Capture the cell that displays the provided text and extract its (X, Y) central coordinate. 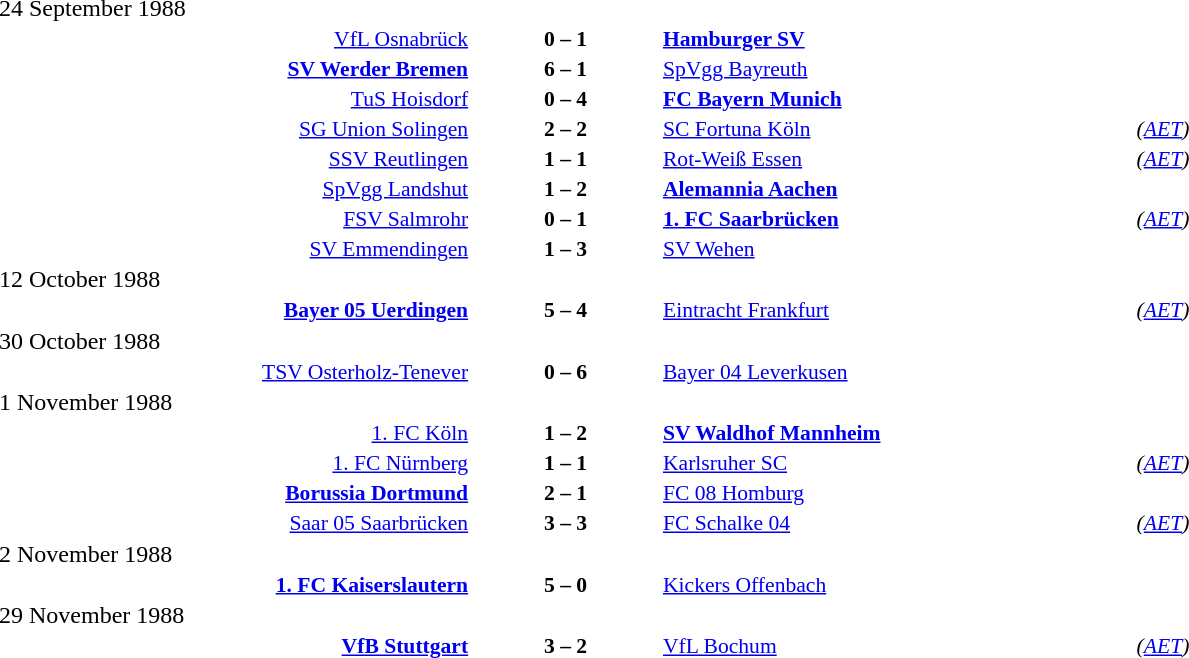
FC 08 Homburg (897, 493)
Alemannia Aachen (897, 188)
2 – 2 (566, 128)
SpVgg Bayreuth (897, 68)
6 – 1 (566, 68)
5 – 4 (566, 310)
5 – 0 (566, 584)
SV Waldhof Mannheim (897, 433)
2 – 1 (566, 493)
SC Fortuna Köln (897, 128)
FC Bayern Munich (897, 98)
Rot-Weiß Essen (897, 158)
SV Wehen (897, 248)
0 – 4 (566, 98)
Eintracht Frankfurt (897, 310)
Kickers Offenbach (897, 584)
FC Schalke 04 (897, 523)
1. FC Saarbrücken (897, 218)
1 – 3 (566, 248)
0 – 6 (566, 372)
Hamburger SV (897, 38)
Bayer 04 Leverkusen (897, 372)
Karlsruher SC (897, 463)
3 – 3 (566, 523)
